Identify which cell holds the provided text, then report its (X, Y) central coordinate. 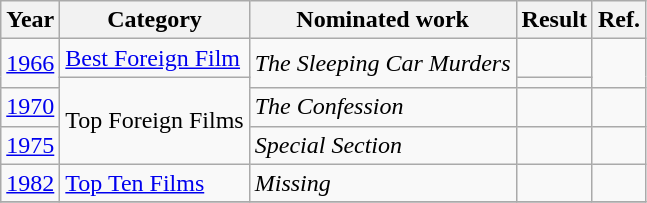
Ref. (618, 20)
1975 (30, 145)
Category (154, 20)
Year (30, 20)
Missing (382, 183)
Nominated work (382, 20)
Result (554, 20)
1966 (30, 64)
Top Ten Films (154, 183)
1982 (30, 183)
Special Section (382, 145)
The Sleeping Car Murders (382, 64)
The Confession (382, 107)
Top Foreign Films (154, 120)
Best Foreign Film (154, 58)
1970 (30, 107)
